Search for the cell housing the specified text and yield its [X, Y] center coordinate. 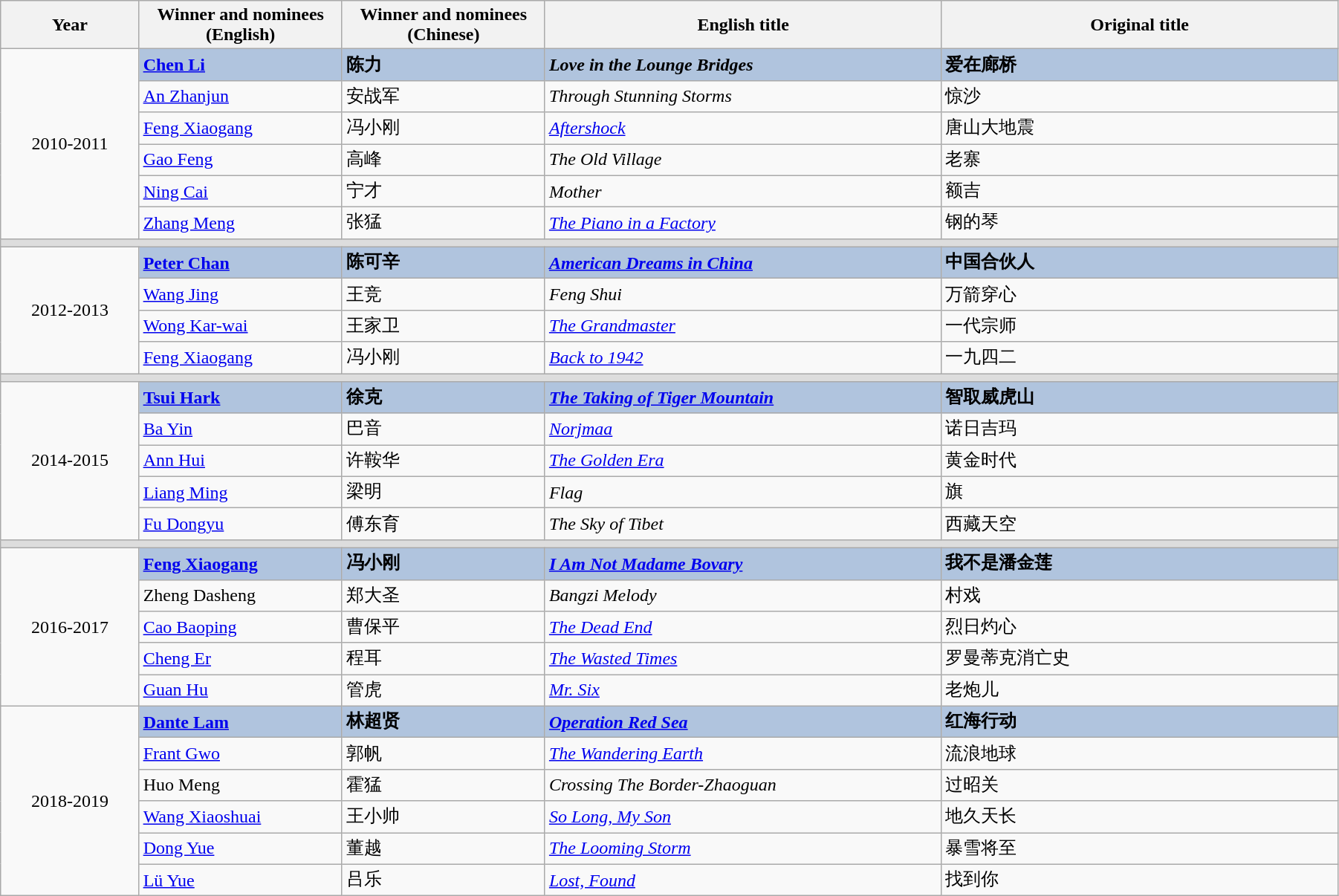
一九四二 [1140, 358]
English title [743, 25]
梁明 [443, 492]
徐克 [443, 398]
西藏天空 [1140, 525]
林超贤 [443, 722]
智取威虎山 [1140, 398]
陈力 [443, 65]
Cao Baoping [241, 627]
The Wandering Earth [743, 753]
Crossing The Border-Zhaoguan [743, 785]
Liang Ming [241, 492]
巴音 [443, 429]
找到你 [1140, 880]
王竞 [443, 294]
American Dreams in China [743, 263]
Back to 1942 [743, 358]
The Piano in a Factory [743, 223]
Love in the Lounge Bridges [743, 65]
诺日吉玛 [1140, 429]
Guan Hu [241, 691]
2016-2017 [70, 627]
管虎 [443, 691]
钢的琴 [1140, 223]
Year [70, 25]
Through Stunning Storms [743, 97]
Ning Cai [241, 192]
霍猛 [443, 785]
王小帅 [443, 817]
过昭关 [1140, 785]
旗 [1140, 492]
Wong Kar-wai [241, 325]
Peter Chan [241, 263]
Original title [1140, 25]
The Golden Era [743, 461]
郭帆 [443, 753]
惊沙 [1140, 97]
王家卫 [443, 325]
Norjmaa [743, 429]
一代宗师 [1140, 325]
Bangzi Melody [743, 596]
张猛 [443, 223]
2018-2019 [70, 801]
烈日灼心 [1140, 627]
Winner and nominees(English) [241, 25]
我不是潘金莲 [1140, 563]
郑大圣 [443, 596]
Zheng Dasheng [241, 596]
Ba Yin [241, 429]
Ann Hui [241, 461]
2014-2015 [70, 461]
黄金时代 [1140, 461]
村戏 [1140, 596]
I Am Not Madame Bovary [743, 563]
The Looming Storm [743, 848]
Wang Jing [241, 294]
曹保平 [443, 627]
陈可辛 [443, 263]
地久天长 [1140, 817]
Tsui Hark [241, 398]
Aftershock [743, 128]
Lost, Found [743, 880]
Winner and nominees(Chinese) [443, 25]
Lü Yue [241, 880]
Dong Yue [241, 848]
Cheng Er [241, 658]
老炮儿 [1140, 691]
Mother [743, 192]
红海行动 [1140, 722]
The Taking of Tiger Mountain [743, 398]
爱在廊桥 [1140, 65]
Gao Feng [241, 160]
The Sky of Tibet [743, 525]
吕乐 [443, 880]
The Wasted Times [743, 658]
暴雪将至 [1140, 848]
The Old Village [743, 160]
安战军 [443, 97]
Wang Xiaoshuai [241, 817]
高峰 [443, 160]
An Zhanjun [241, 97]
额吉 [1140, 192]
程耳 [443, 658]
老寨 [1140, 160]
Operation Red Sea [743, 722]
Mr. Six [743, 691]
Feng Shui [743, 294]
Frant Gwo [241, 753]
Zhang Meng [241, 223]
2010-2011 [70, 144]
Chen Li [241, 65]
唐山大地震 [1140, 128]
流浪地球 [1140, 753]
宁才 [443, 192]
董越 [443, 848]
傅东育 [443, 525]
罗曼蒂克消亡史 [1140, 658]
Dante Lam [241, 722]
Huo Meng [241, 785]
万箭穿心 [1140, 294]
The Grandmaster [743, 325]
Flag [743, 492]
Fu Dongyu [241, 525]
许鞍华 [443, 461]
2012-2013 [70, 310]
So Long, My Son [743, 817]
The Dead End [743, 627]
中国合伙人 [1140, 263]
